For the text-containing cell, return its midpoint in (x, y) coordinate format. 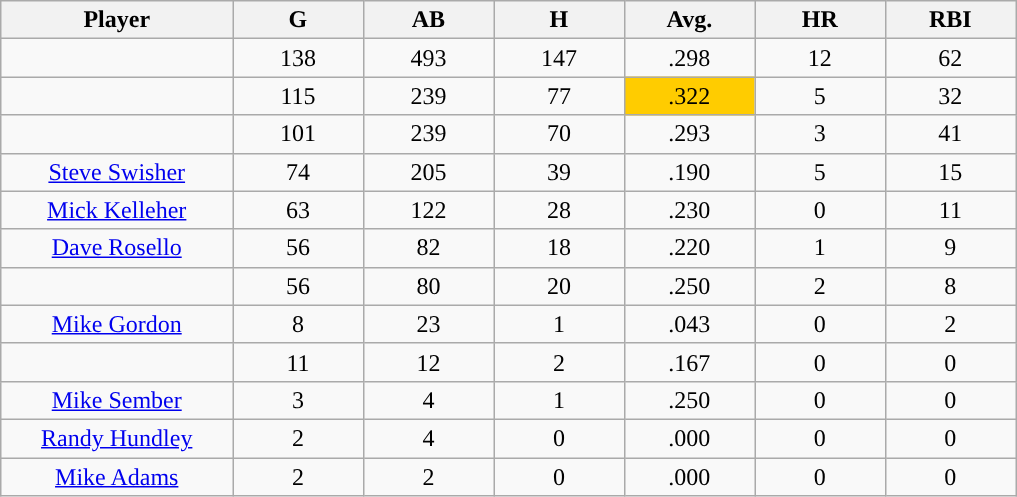
.298 (689, 58)
80 (428, 286)
70 (559, 134)
77 (559, 96)
Dave Rosello (117, 248)
.190 (689, 172)
Steve Swisher (117, 172)
.293 (689, 134)
63 (298, 210)
Avg. (689, 20)
20 (559, 286)
Player (117, 20)
493 (428, 58)
39 (559, 172)
G (298, 20)
.043 (689, 324)
62 (950, 58)
RBI (950, 20)
74 (298, 172)
15 (950, 172)
115 (298, 96)
122 (428, 210)
HR (820, 20)
138 (298, 58)
.167 (689, 362)
Randy Hundley (117, 438)
101 (298, 134)
.230 (689, 210)
28 (559, 210)
18 (559, 248)
H (559, 20)
Mike Adams (117, 477)
9 (950, 248)
.322 (689, 96)
.220 (689, 248)
205 (428, 172)
41 (950, 134)
AB (428, 20)
23 (428, 324)
Mike Gordon (117, 324)
Mick Kelleher (117, 210)
32 (950, 96)
Mike Sember (117, 400)
147 (559, 58)
82 (428, 248)
